Return [X, Y] of the center of cell containing provided text 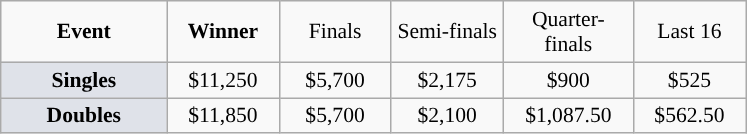
Winner [223, 32]
$2,100 [447, 116]
$11,850 [223, 116]
Finals [335, 32]
Event [84, 32]
$1,087.50 [568, 116]
Semi-finals [447, 32]
Last 16 [689, 32]
Quarter-finals [568, 32]
Doubles [84, 116]
Singles [84, 80]
$900 [568, 80]
$525 [689, 80]
$562.50 [689, 116]
$2,175 [447, 80]
$11,250 [223, 80]
